Locate the cell with the specified text and output its [X, Y] center coordinate. 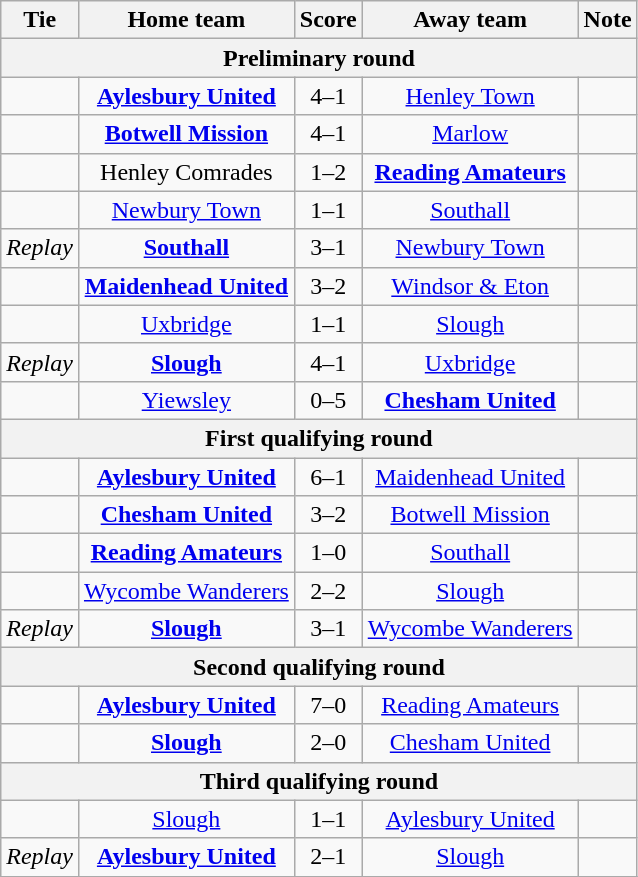
Henley Comrades [186, 172]
Preliminary round [319, 58]
Third qualifying round [319, 781]
1–0 [328, 553]
7–0 [328, 705]
2–0 [328, 743]
Marlow [470, 134]
Score [328, 20]
Yiewsley [186, 400]
0–5 [328, 400]
2–2 [328, 591]
Home team [186, 20]
Away team [470, 20]
First qualifying round [319, 438]
Henley Town [470, 96]
1–2 [328, 172]
6–1 [328, 477]
Tie [40, 20]
2–1 [328, 857]
Windsor & Eton [470, 286]
Note [608, 20]
Second qualifying round [319, 667]
